Search for the cell housing the specified text and yield its (x, y) center coordinate. 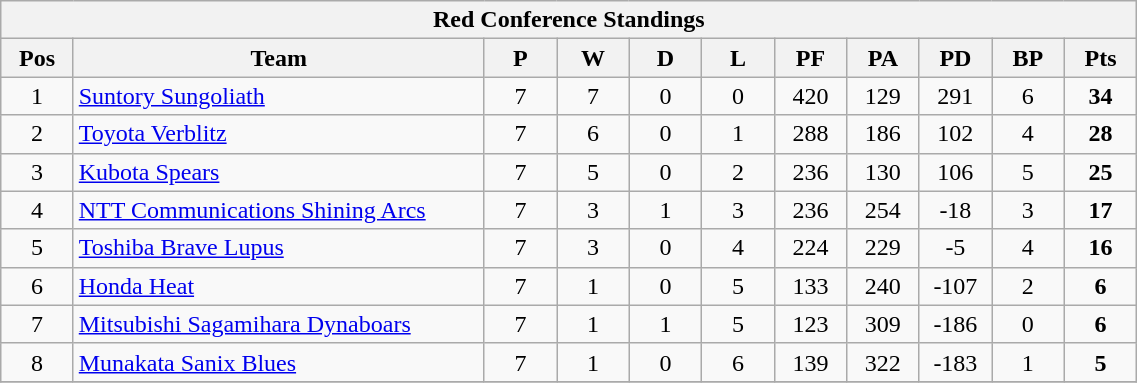
-186 (955, 324)
P (520, 58)
420 (810, 96)
-107 (955, 286)
102 (955, 134)
229 (883, 248)
BP (1028, 58)
288 (810, 134)
16 (1100, 248)
PA (883, 58)
NTT Communications Shining Arcs (278, 210)
-183 (955, 362)
D (665, 58)
Munakata Sanix Blues (278, 362)
17 (1100, 210)
Toshiba Brave Lupus (278, 248)
Toyota Verblitz (278, 134)
-5 (955, 248)
Pos (37, 58)
Honda Heat (278, 286)
224 (810, 248)
291 (955, 96)
Red Conference Standings (569, 20)
L (738, 58)
Suntory Sungoliath (278, 96)
139 (810, 362)
28 (1100, 134)
129 (883, 96)
PD (955, 58)
123 (810, 324)
240 (883, 286)
322 (883, 362)
106 (955, 172)
Team (278, 58)
309 (883, 324)
254 (883, 210)
133 (810, 286)
Kubota Spears (278, 172)
PF (810, 58)
Mitsubishi Sagamihara Dynaboars (278, 324)
186 (883, 134)
-18 (955, 210)
25 (1100, 172)
W (593, 58)
Pts (1100, 58)
8 (37, 362)
34 (1100, 96)
130 (883, 172)
